Return (x, y) of the center of cell containing provided text 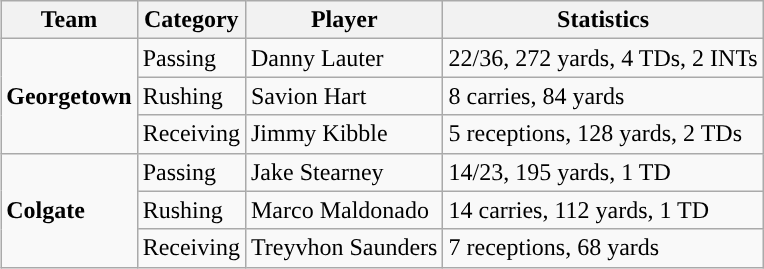
8 carries, 84 yards (603, 96)
Danny Lauter (344, 58)
22/36, 272 yards, 4 TDs, 2 INTs (603, 58)
Georgetown (69, 96)
5 receptions, 128 yards, 2 TDs (603, 134)
Jimmy Kibble (344, 134)
Category (191, 20)
Colgate (69, 210)
Player (344, 20)
Treyvhon Saunders (344, 248)
14 carries, 112 yards, 1 TD (603, 210)
Savion Hart (344, 96)
14/23, 195 yards, 1 TD (603, 172)
Jake Stearney (344, 172)
Team (69, 20)
Statistics (603, 20)
7 receptions, 68 yards (603, 248)
Marco Maldonado (344, 210)
